Return (X, Y) of the center of cell containing provided text 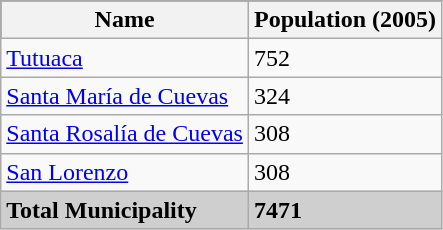
Name (125, 20)
Population (2005) (344, 20)
Santa María de Cuevas (125, 96)
324 (344, 96)
San Lorenzo (125, 172)
Tutuaca (125, 58)
Total Municipality (125, 210)
Santa Rosalía de Cuevas (125, 134)
752 (344, 58)
7471 (344, 210)
